Detect which cell encompasses the target text, then output its (x, y) center coordinate. 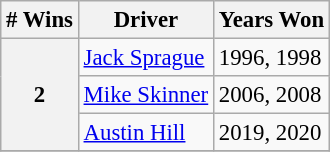
2 (40, 96)
Austin Hill (146, 133)
# Wins (40, 20)
Mike Skinner (146, 95)
2006, 2008 (272, 95)
Years Won (272, 20)
Jack Sprague (146, 58)
Driver (146, 20)
2019, 2020 (272, 133)
1996, 1998 (272, 58)
